Extract the [X, Y] coordinate from the center of the cell holding the provided text.  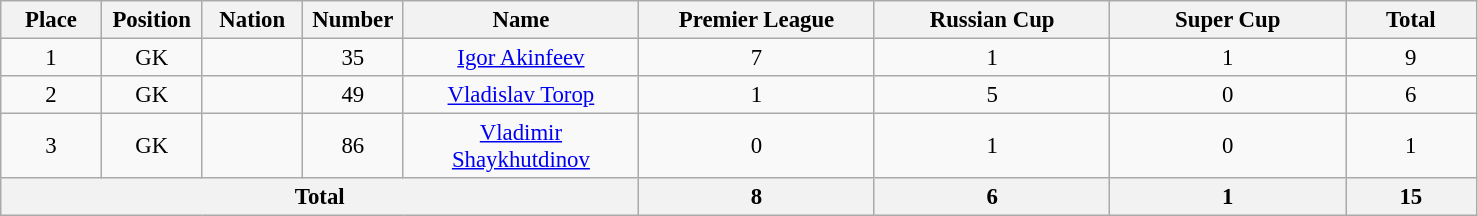
Russian Cup [992, 20]
15 [1412, 197]
49 [354, 95]
Place [52, 20]
Igor Akinfeev [521, 58]
Position [152, 20]
3 [52, 146]
9 [1412, 58]
86 [354, 146]
Premier League [757, 20]
5 [992, 95]
35 [354, 58]
8 [757, 197]
Super Cup [1228, 20]
2 [52, 95]
Name [521, 20]
Vladislav Torop [521, 95]
Nation [252, 20]
Vladimir Shaykhutdinov [521, 146]
Number [354, 20]
7 [757, 58]
